Return (X, Y) of the center of cell containing provided text 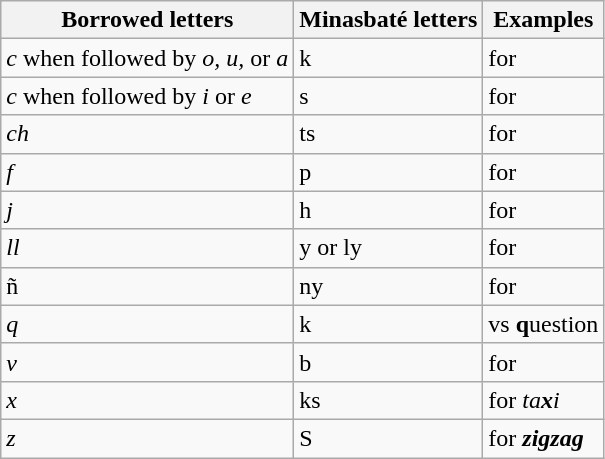
s (388, 96)
for taxi (544, 400)
Borrowed letters (148, 20)
b (388, 362)
ch (148, 134)
q (148, 324)
z (148, 438)
j (148, 210)
v (148, 362)
x (148, 400)
for zigzag (544, 438)
vs question (544, 324)
f (148, 172)
h (388, 210)
S (388, 438)
ny (388, 286)
ts (388, 134)
Examples (544, 20)
ks (388, 400)
y or ly (388, 248)
Minasbaté letters (388, 20)
c when followed by i or e (148, 96)
ll (148, 248)
c when followed by o, u, or a (148, 58)
p (388, 172)
ñ (148, 286)
